Extract the [x, y] coordinate from the center of the cell holding the provided text.  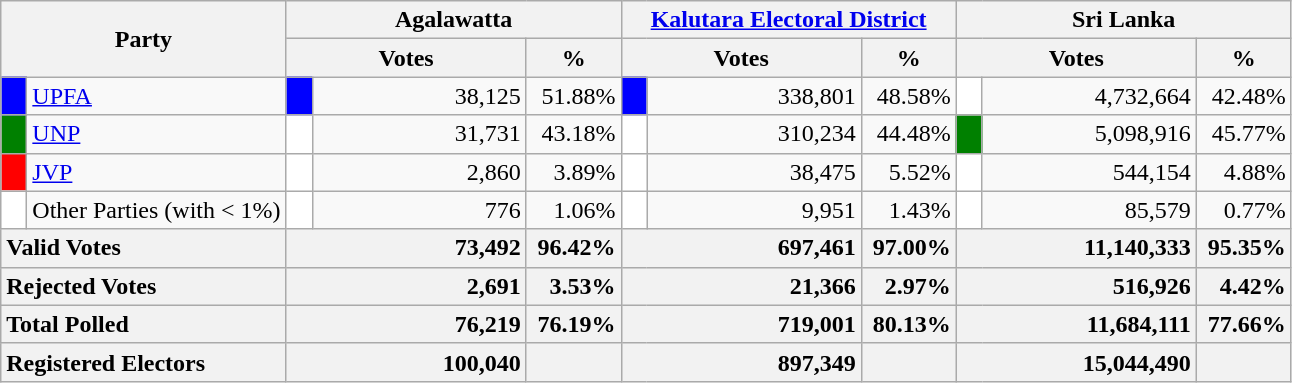
Total Polled [144, 324]
JVP [156, 172]
77.66% [1244, 324]
5,098,916 [1089, 134]
Sri Lanka [1124, 20]
544,154 [1089, 172]
51.88% [574, 96]
4,732,664 [1089, 96]
96.42% [574, 248]
5.52% [908, 172]
42.48% [1244, 96]
97.00% [908, 248]
3.53% [574, 286]
Party [144, 39]
2,691 [406, 286]
11,140,333 [1076, 248]
Valid Votes [144, 248]
4.42% [1244, 286]
76,219 [406, 324]
21,366 [741, 286]
31,731 [419, 134]
9,951 [754, 210]
44.48% [908, 134]
38,475 [754, 172]
310,234 [754, 134]
2,860 [419, 172]
0.77% [1244, 210]
Other Parties (with < 1%) [156, 210]
48.58% [908, 96]
76.19% [574, 324]
697,461 [741, 248]
43.18% [574, 134]
516,926 [1076, 286]
15,044,490 [1076, 362]
45.77% [1244, 134]
Rejected Votes [144, 286]
Agalawatta [454, 20]
338,801 [754, 96]
2.97% [908, 286]
85,579 [1089, 210]
80.13% [908, 324]
897,349 [741, 362]
Registered Electors [144, 362]
776 [419, 210]
4.88% [1244, 172]
38,125 [419, 96]
3.89% [574, 172]
719,001 [741, 324]
Kalutara Electoral District [788, 20]
UPFA [156, 96]
UNP [156, 134]
11,684,111 [1076, 324]
100,040 [406, 362]
1.06% [574, 210]
73,492 [406, 248]
1.43% [908, 210]
95.35% [1244, 248]
